Search for the cell housing the specified text and yield its [X, Y] center coordinate. 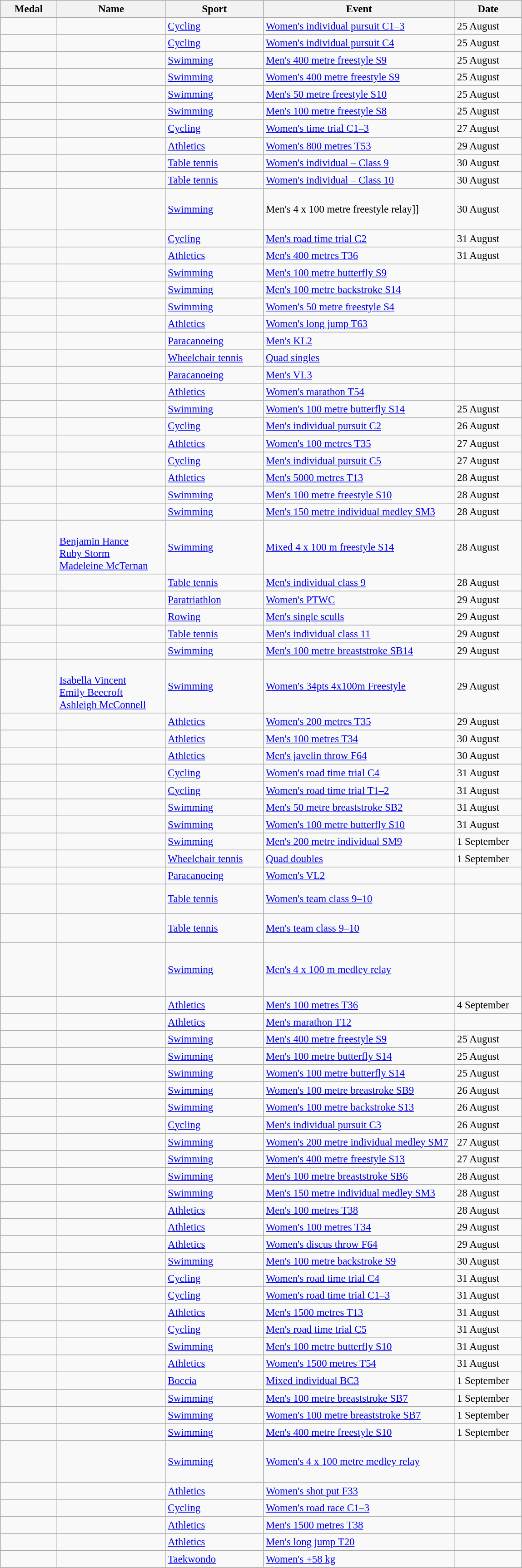
Men's individual pursuit C2 [359, 427]
Women's 100 metres T35 [359, 443]
Women's 100 metre breaststroke SB7 [359, 1415]
Men's 100 metre butterfly S10 [359, 1347]
Men's individual class 9 [359, 583]
Women's individual pursuit C1–3 [359, 26]
Women's 100 metre breastroke SB9 [359, 1091]
Men's 100 metres T36 [359, 1005]
Men's 100 metres T34 [359, 739]
Women's PTWC [359, 600]
Women's 800 metres T53 [359, 146]
Women's +58 kg [359, 1559]
Men's long jump T20 [359, 1542]
Women's road race C1–3 [359, 1508]
Men's single sculls [359, 617]
Men's individual pursuit C3 [359, 1125]
Women's marathon T54 [359, 392]
Event [359, 9]
4 September [488, 1005]
Women's individual – Class 10 [359, 180]
Date [488, 9]
Men's road time trial C5 [359, 1330]
Men's 100 metre freestyle S10 [359, 495]
Women's time trial C1–3 [359, 129]
Quad doubles [359, 858]
Men's individual pursuit C5 [359, 461]
Men's 5000 metres T13 [359, 477]
Men's 100 metre breaststroke SB14 [359, 651]
Women's 4 x 100 metre medley relay [359, 1461]
Men's 4 x 100 metre freestyle relay]] [359, 209]
Women's 100 metre butterfly S10 [359, 824]
Rowing [214, 617]
Men's road time trial C2 [359, 238]
Men's KL2 [359, 341]
Women's 400 metre freestyle S13 [359, 1159]
Women's 100 metre backstroke S13 [359, 1108]
Mixed individual BC3 [359, 1381]
Women's road time trial C1–3 [359, 1295]
Women's shot put F33 [359, 1491]
Women's VL2 [359, 876]
Women's individual – Class 9 [359, 163]
Paratriathlon [214, 600]
Name [111, 9]
Men's team class 9–10 [359, 928]
Taekwondo [214, 1559]
Isabella Vincent Emily Beecroft Ashleigh McConnell [111, 687]
Women's 100 metres T34 [359, 1227]
Men's 4 x 100 m medley relay [359, 969]
Men's 50 metre breaststroke SB2 [359, 807]
Women's team class 9–10 [359, 898]
Women's 200 metre individual medley SM7 [359, 1142]
Men's 100 metres T38 [359, 1210]
Men's 100 metre backstroke S14 [359, 290]
Men's 400 metre freestyle S10 [359, 1432]
Women's long jump T63 [359, 324]
Women's 1500 metres T54 [359, 1364]
Mixed 4 x 100 m freestyle S14 [359, 547]
Men's javelin throw F64 [359, 756]
Men's 100 metre butterfly S14 [359, 1057]
Women's 400 metre freestyle S9 [359, 77]
Women's discus throw F64 [359, 1244]
Women's 34pts 4x100m Freestyle [359, 687]
Men's VL3 [359, 375]
Men's 100 metre freestyle S8 [359, 111]
Men's 100 metre butterfly S9 [359, 273]
Benjamin Hance Ruby Storm Madeleine McTernan [111, 547]
Women's individual pursuit C4 [359, 43]
Men's 50 metre freestyle S10 [359, 94]
Medal [29, 9]
Men's 100 metre breaststroke SB6 [359, 1176]
Men's 100 metre backstroke S9 [359, 1261]
Men's 100 metre breaststroke SB7 [359, 1398]
Women's 50 metre freestyle S4 [359, 307]
Boccia [214, 1381]
Men's 200 metre individual SM9 [359, 841]
Sport [214, 9]
Men's 1500 metres T13 [359, 1313]
Men's 1500 metres T38 [359, 1525]
Men's individual class 11 [359, 634]
Men's marathon T12 [359, 1022]
Men's 400 metres T36 [359, 256]
Women's 200 metres T35 [359, 722]
Women's road time trial T1–2 [359, 790]
Quad singles [359, 358]
